Detect which cell encompasses the target text, then output its (X, Y) center coordinate. 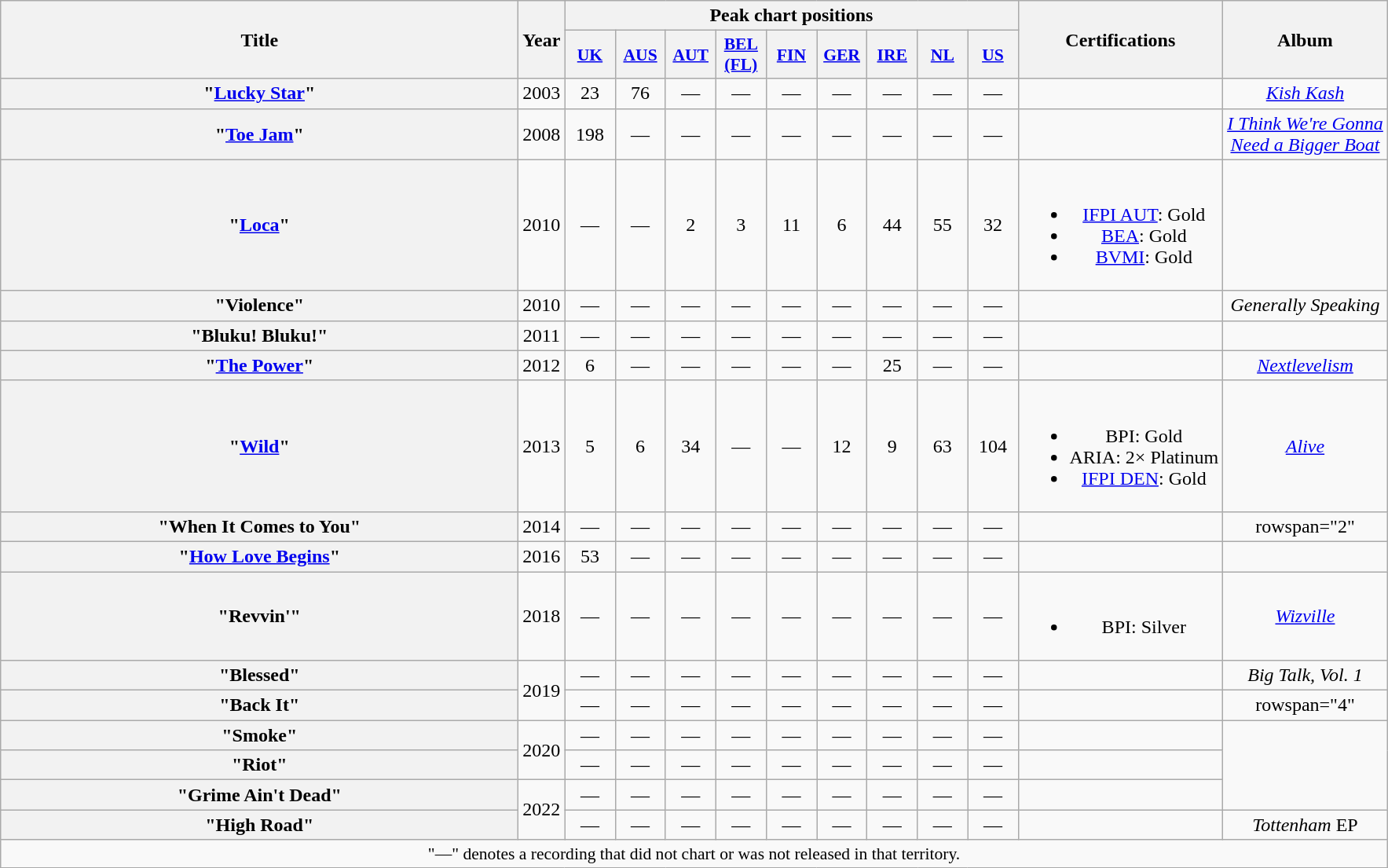
rowspan="2" (1306, 526)
"Revvin'" (259, 616)
198 (590, 134)
"How Love Begins" (259, 556)
US (993, 55)
2016 (542, 556)
"Loca" (259, 225)
12 (842, 446)
2020 (542, 750)
2014 (542, 526)
"High Road" (259, 825)
"The Power" (259, 365)
FIN (791, 55)
Wizville (1306, 616)
Kish Kash (1306, 93)
76 (640, 93)
Certifications (1120, 39)
11 (791, 225)
Alive (1306, 446)
"Toe Jam" (259, 134)
2019 (542, 690)
BPI: Silver (1120, 616)
Tottenham EP (1306, 825)
"Smoke" (259, 735)
IRE (892, 55)
Year (542, 39)
"When It Comes to You" (259, 526)
"Violence" (259, 306)
2 (690, 225)
"Bluku! Bluku!" (259, 335)
Nextlevelism (1306, 365)
2003 (542, 93)
Peak chart positions (792, 16)
104 (993, 446)
9 (892, 446)
BPI: GoldARIA: 2× PlatinumIFPI DEN: Gold (1120, 446)
3 (741, 225)
rowspan="4" (1306, 705)
53 (590, 556)
2018 (542, 616)
"—" denotes a recording that did not chart or was not released in that territory. (694, 854)
2012 (542, 365)
Generally Speaking (1306, 306)
AUT (690, 55)
"Riot" (259, 765)
UK (590, 55)
32 (993, 225)
34 (690, 446)
25 (892, 365)
"Grime Ain't Dead" (259, 795)
"Blessed" (259, 676)
2013 (542, 446)
2011 (542, 335)
IFPI AUT: GoldBEA: GoldBVMI: Gold (1120, 225)
"Back It" (259, 705)
I Think We're GonnaNeed a Bigger Boat (1306, 134)
GER (842, 55)
Big Talk, Vol. 1 (1306, 676)
44 (892, 225)
63 (943, 446)
Album (1306, 39)
"Wild" (259, 446)
NL (943, 55)
55 (943, 225)
"Lucky Star" (259, 93)
23 (590, 93)
AUS (640, 55)
2022 (542, 810)
Title (259, 39)
BEL(FL) (741, 55)
2008 (542, 134)
5 (590, 446)
